Provide the [X, Y] coordinate of the cell's center where the given text is located.  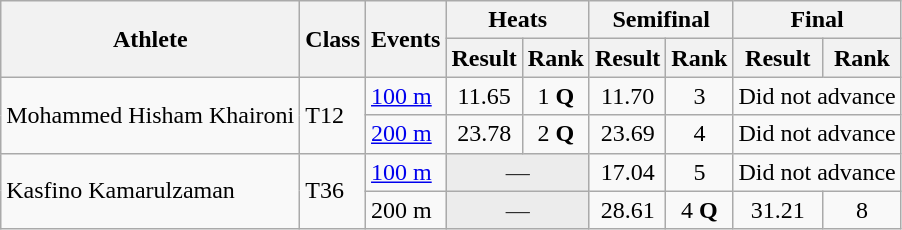
28.61 [627, 210]
Events [406, 39]
Heats [518, 20]
Mohammed Hisham Khaironi [150, 115]
3 [700, 96]
Class [333, 39]
Athlete [150, 39]
5 [700, 172]
4 Q [700, 210]
11.65 [484, 96]
4 [700, 134]
1 Q [556, 96]
Semifinal [661, 20]
T12 [333, 115]
2 Q [556, 134]
23.69 [627, 134]
31.21 [778, 210]
11.70 [627, 96]
Kasfino Kamarulzaman [150, 191]
8 [862, 210]
T36 [333, 191]
23.78 [484, 134]
17.04 [627, 172]
Final [817, 20]
